Provide the [X, Y] coordinate of the cell's center where the given text is located.  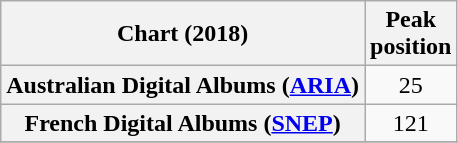
25 [411, 85]
Australian Digital Albums (ARIA) [183, 85]
Peakposition [411, 34]
121 [411, 123]
Chart (2018) [183, 34]
French Digital Albums (SNEP) [183, 123]
